For the text-containing cell, return its midpoint in [x, y] coordinate format. 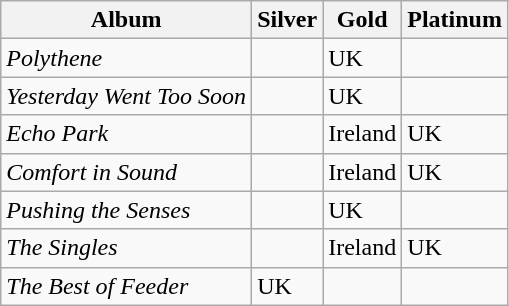
Polythene [126, 58]
The Singles [126, 248]
Silver [288, 20]
Echo Park [126, 134]
Pushing the Senses [126, 210]
Gold [362, 20]
Yesterday Went Too Soon [126, 96]
Comfort in Sound [126, 172]
Platinum [455, 20]
The Best of Feeder [126, 286]
Album [126, 20]
